Extract the [x, y] coordinate from the center of the cell holding the provided text.  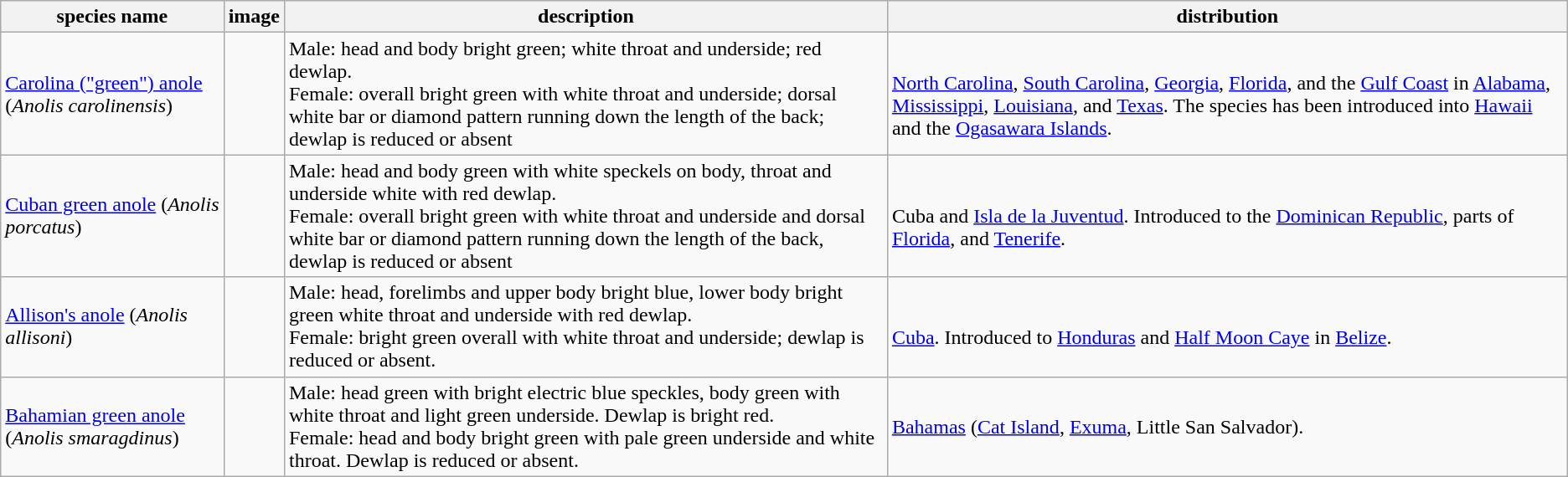
Carolina ("green") anole (Anolis carolinensis) [112, 94]
Cuba and Isla de la Juventud. Introduced to the Dominican Republic, parts of Florida, and Tenerife. [1227, 216]
Cuba. Introduced to Honduras and Half Moon Caye in Belize. [1227, 326]
Bahamas (Cat Island, Exuma, Little San Salvador). [1227, 427]
species name [112, 17]
Cuban green anole (Anolis porcatus) [112, 216]
Bahamian green anole (Anolis smaragdinus) [112, 427]
description [585, 17]
distribution [1227, 17]
Allison's anole (Anolis allisoni) [112, 326]
image [254, 17]
